Determine the (X, Y) coordinate at the center of the cell enclosing the given text.  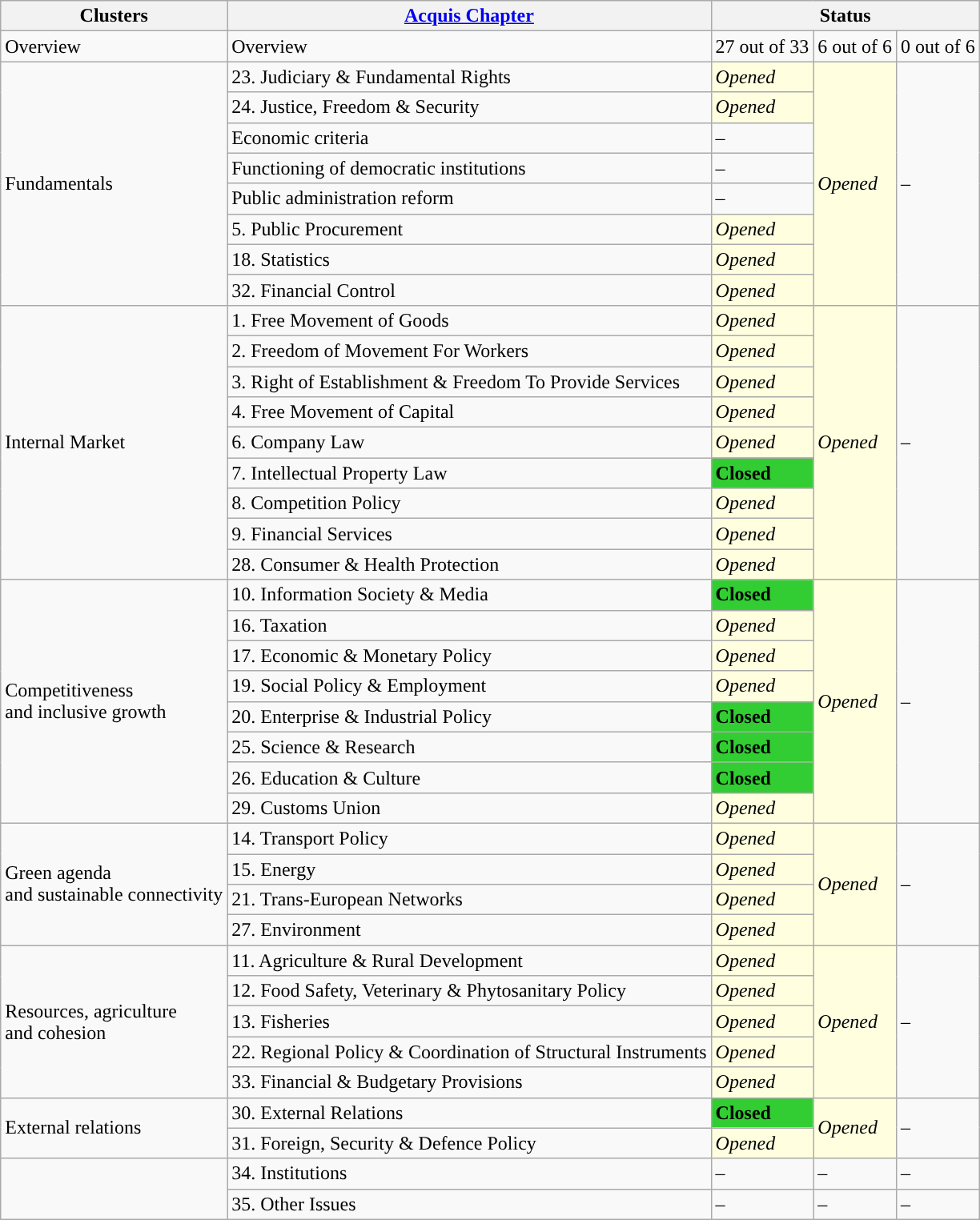
25. Science & Research (469, 747)
Public administration reform (469, 199)
Competitivenessand inclusive growth (114, 701)
24. Justice, Freedom & Security (469, 107)
Green agendaand sustainable connectivity (114, 884)
1. Free Movement of Goods (469, 320)
27. Environment (469, 930)
External relations (114, 1128)
20. Enterprise & Industrial Policy (469, 716)
32. Financial Control (469, 290)
31. Foreign, Security & Defence Policy (469, 1143)
6 out of 6 (855, 46)
23. Judiciary & Fundamental Rights (469, 77)
16. Taxation (469, 625)
Economic criteria (469, 138)
33. Financial & Budgetary Provisions (469, 1082)
Fundamentals (114, 183)
12. Food Safety, Veterinary & Phytosanitary Policy (469, 991)
14. Transport Policy (469, 838)
22. Regional Policy & Coordination of Structural Instruments (469, 1052)
13. Fisheries (469, 1021)
21. Trans-European Networks (469, 900)
9. Financial Services (469, 534)
15. Energy (469, 869)
Status (845, 16)
5. Public Procurement (469, 229)
30. External Relations (469, 1113)
Resources, agricultureand cohesion (114, 1021)
10. Information Society & Media (469, 595)
19. Social Policy & Employment (469, 686)
Acquis Chapter (469, 16)
27 out of 33 (762, 46)
Functioning of democratic institutions (469, 168)
29. Customs Union (469, 808)
Clusters (114, 16)
18. Statistics (469, 259)
28. Consumer & Health Protection (469, 564)
6. Company Law (469, 443)
8. Competition Policy (469, 504)
34. Institutions (469, 1174)
Internal Market (114, 442)
26. Education & Culture (469, 777)
35. Other Issues (469, 1204)
4. Free Movement of Capital (469, 412)
2. Freedom of Movement For Workers (469, 351)
0 out of 6 (938, 46)
3. Right of Establishment & Freedom To Provide Services (469, 382)
11. Agriculture & Rural Development (469, 961)
7. Intellectual Property Law (469, 473)
17. Economic & Monetary Policy (469, 656)
